Find where the given text appears and provide that cell's center as [x, y] coordinate. 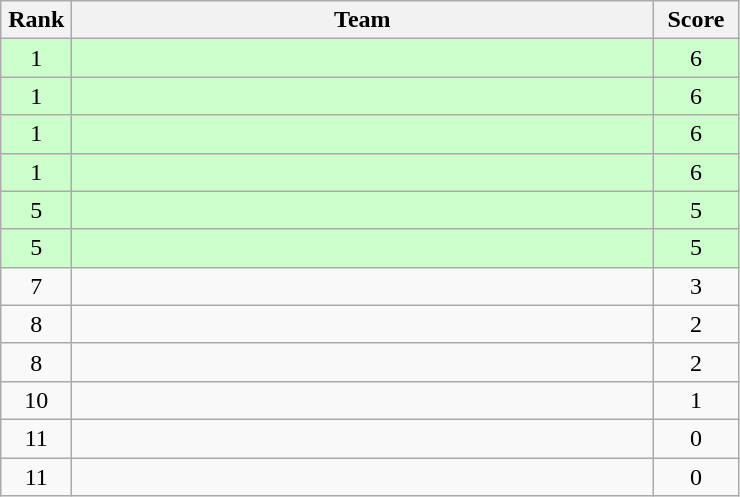
Team [362, 20]
Score [696, 20]
3 [696, 286]
7 [36, 286]
10 [36, 400]
Rank [36, 20]
